Identify which cell holds the provided text, then report its [x, y] central coordinate. 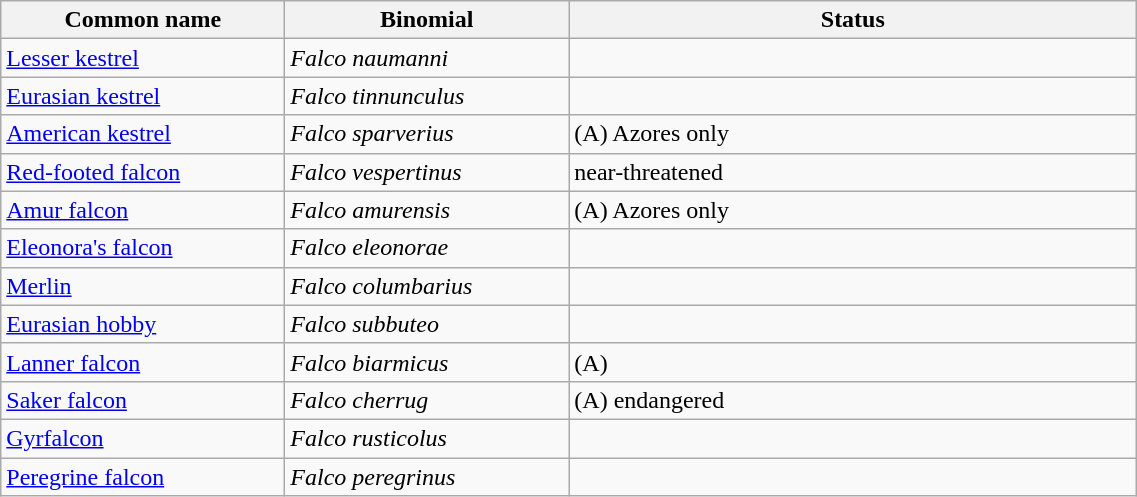
Falco tinnunculus [427, 96]
Eurasian kestrel [143, 96]
Amur falcon [143, 210]
Falco columbarius [427, 286]
Lanner falcon [143, 362]
Lesser kestrel [143, 58]
(A) endangered [853, 400]
Merlin [143, 286]
Falco sparverius [427, 134]
Falco naumanni [427, 58]
American kestrel [143, 134]
Peregrine falcon [143, 477]
Falco biarmicus [427, 362]
Common name [143, 20]
near-threatened [853, 172]
Falco subbuteo [427, 324]
(A) [853, 362]
Falco amurensis [427, 210]
Binomial [427, 20]
Falco rusticolus [427, 438]
Falco cherrug [427, 400]
Falco eleonorae [427, 248]
Falco vespertinus [427, 172]
Eleonora's falcon [143, 248]
Gyrfalcon [143, 438]
Eurasian hobby [143, 324]
Falco peregrinus [427, 477]
Saker falcon [143, 400]
Red-footed falcon [143, 172]
Status [853, 20]
